Search for the cell housing the specified text and yield its (X, Y) center coordinate. 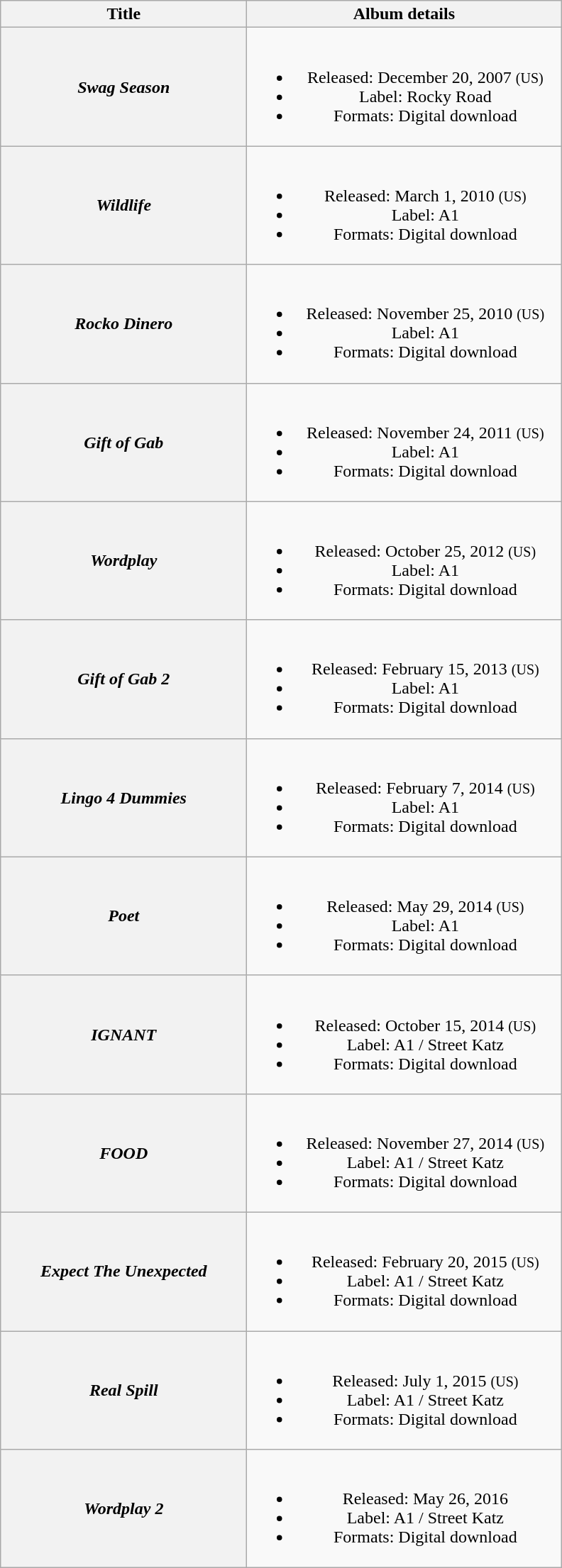
Released: October 15, 2014 (US)Label: A1 / Street KatzFormats: Digital download (404, 1034)
Rocko Dinero (123, 323)
Released: March 1, 2010 (US)Label: A1Formats: Digital download (404, 206)
Wordplay 2 (123, 1509)
FOOD (123, 1153)
Released: October 25, 2012 (US)Label: A1Formats: Digital download (404, 560)
Released: December 20, 2007 (US)Label: Rocky RoadFormats: Digital download (404, 87)
Real Spill (123, 1390)
Released: May 26, 2016Label: A1 / Street KatzFormats: Digital download (404, 1509)
Gift of Gab (123, 443)
Released: November 27, 2014 (US)Label: A1 / Street KatzFormats: Digital download (404, 1153)
Wildlife (123, 206)
Title (123, 14)
Released: February 20, 2015 (US)Label: A1 / Street KatzFormats: Digital download (404, 1271)
Album details (404, 14)
Expect The Unexpected (123, 1271)
IGNANT (123, 1034)
Released: July 1, 2015 (US)Label: A1 / Street KatzFormats: Digital download (404, 1390)
Gift of Gab 2 (123, 679)
Released: November 24, 2011 (US)Label: A1Formats: Digital download (404, 443)
Released: February 7, 2014 (US)Label: A1Formats: Digital download (404, 797)
Swag Season (123, 87)
Released: February 15, 2013 (US)Label: A1Formats: Digital download (404, 679)
Wordplay (123, 560)
Released: May 29, 2014 (US)Label: A1Formats: Digital download (404, 916)
Poet (123, 916)
Released: November 25, 2010 (US)Label: A1Formats: Digital download (404, 323)
Lingo 4 Dummies (123, 797)
